Detect which cell encompasses the target text, then output its (X, Y) center coordinate. 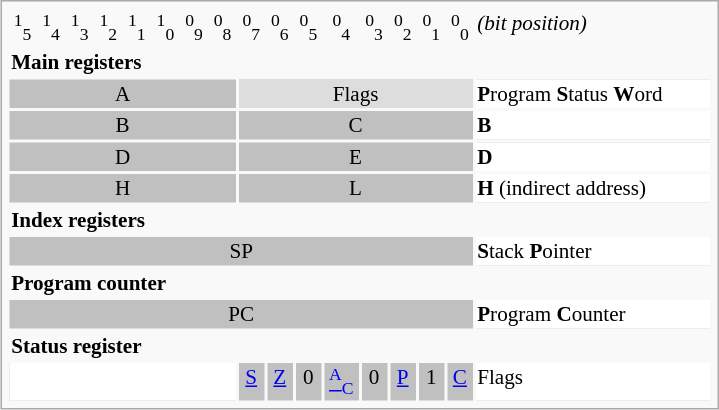
11 (137, 28)
AC (341, 382)
Stack Pointer (594, 251)
E (355, 157)
Main registers (360, 62)
Index registers (360, 220)
04 (341, 28)
SP (242, 251)
Z (280, 382)
L (355, 188)
09 (194, 28)
08 (223, 28)
1 (432, 382)
Program Status Word (594, 94)
H (indirect address) (594, 188)
A (123, 94)
Program Counter (594, 314)
Status register (360, 346)
PC (242, 314)
(bit position) (594, 28)
H (123, 188)
01 (432, 28)
00 (460, 28)
15 (23, 28)
Program counter (360, 283)
13 (80, 28)
07 (251, 28)
P (403, 382)
12 (108, 28)
06 (280, 28)
10 (166, 28)
S (251, 382)
14 (51, 28)
02 (403, 28)
03 (374, 28)
05 (309, 28)
